From the cell containing the given text, extract its center point as (X, Y) coordinate. 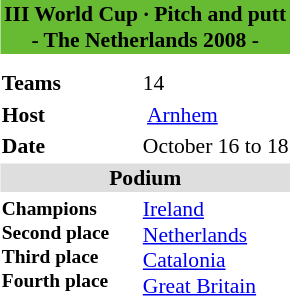
14 (216, 83)
Host (69, 114)
October 16 to 18 (216, 146)
III World Cup · Pitch and putt- The Netherlands 2008 - (145, 27)
Podium (145, 178)
Date (69, 146)
Arnhem (216, 114)
Teams (69, 83)
